Output the [x, y] coordinate of the center of the cell containing the given text.  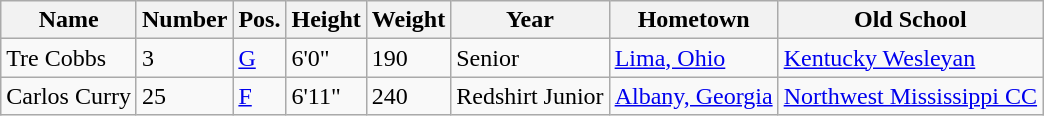
F [260, 96]
6'0" [326, 58]
Name [69, 20]
Albany, Georgia [694, 96]
Weight [408, 20]
Number [184, 20]
Northwest Mississippi CC [910, 96]
3 [184, 58]
Hometown [694, 20]
25 [184, 96]
Pos. [260, 20]
Kentucky Wesleyan [910, 58]
Height [326, 20]
Senior [530, 58]
Tre Cobbs [69, 58]
Lima, Ohio [694, 58]
Old School [910, 20]
240 [408, 96]
Carlos Curry [69, 96]
190 [408, 58]
Redshirt Junior [530, 96]
G [260, 58]
6'11" [326, 96]
Year [530, 20]
